Identify which cell holds the provided text, then report its [x, y] central coordinate. 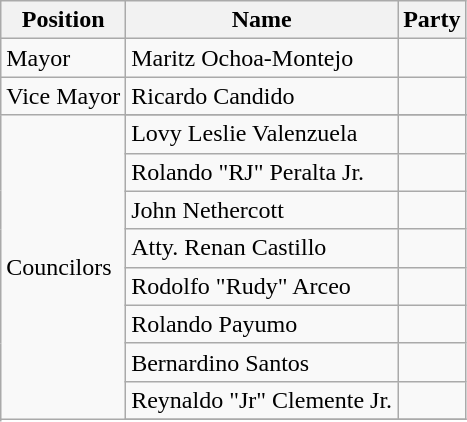
Lovy Leslie Valenzuela [262, 134]
Mayor [64, 58]
Bernardino Santos [262, 362]
Name [262, 20]
Councilors [64, 267]
Reynaldo "Jr" Clemente Jr. [262, 400]
John Nethercott [262, 210]
Atty. Renan Castillo [262, 248]
Ricardo Candido [262, 96]
Rolando Payumo [262, 324]
Rolando "RJ" Peralta Jr. [262, 172]
Position [64, 20]
Rodolfo "Rudy" Arceo [262, 286]
Vice Mayor [64, 96]
Maritz Ochoa-Montejo [262, 58]
Party [432, 20]
